Search for the cell housing the specified text and yield its [X, Y] center coordinate. 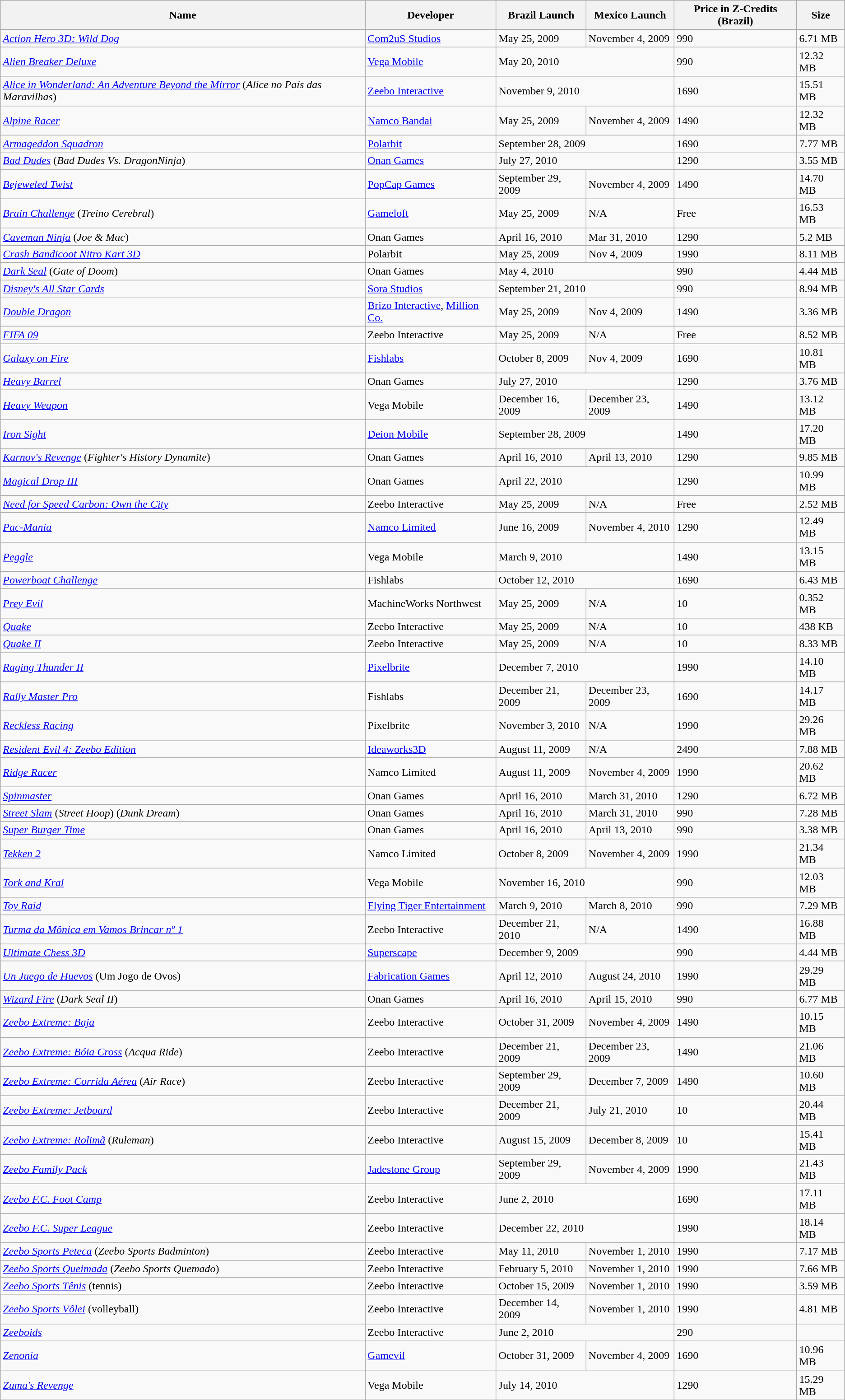
Zeebo Sports Peteca (Zeebo Sports Badminton) [183, 1251]
Wizard Fire (Dark Seal II) [183, 999]
December 22, 2010 [585, 1228]
April 22, 2010 [585, 481]
Zeeboids [183, 1332]
April 12, 2010 [541, 975]
20.62 MB [821, 772]
20.44 MB [821, 1111]
December 8, 2009 [630, 1140]
12.03 MB [821, 882]
Caveman Ninja (Joe & Mac) [183, 237]
Superscape [431, 952]
Zeebo Extreme: Corrida Aérea (Air Race) [183, 1081]
438 KB [821, 626]
Flying Tiger Entertainment [431, 906]
Brain Challenge (Treino Cerebral) [183, 213]
November 16, 2010 [585, 882]
Double Dragon [183, 312]
July 14, 2010 [585, 1385]
7.28 MB [821, 813]
Galaxy on Fire [183, 359]
November 3, 2010 [541, 726]
Zeebo F.C. Super League [183, 1228]
Name [183, 15]
3.59 MB [821, 1286]
Zenonia [183, 1356]
Peggle [183, 556]
July 21, 2010 [630, 1111]
October 15, 2009 [541, 1286]
June 16, 2009 [541, 527]
Reckless Racing [183, 726]
Heavy Barrel [183, 382]
7.77 MB [821, 144]
9.85 MB [821, 457]
Gamevil [431, 1356]
8.52 MB [821, 335]
Jadestone Group [431, 1170]
Quake [183, 626]
Iron Sight [183, 434]
290 [736, 1332]
7.17 MB [821, 1251]
Bad Dudes (Bad Dudes Vs. DragonNinja) [183, 161]
December 21, 2010 [541, 929]
4.81 MB [821, 1309]
August 24, 2010 [630, 975]
Zeebo Extreme: Bóia Cross (Acqua Ride) [183, 1051]
Mar 31, 2010 [630, 237]
10.15 MB [821, 1022]
August 15, 2009 [541, 1140]
Ultimate Chess 3D [183, 952]
Size [821, 15]
Raging Thunder II [183, 667]
Crash Bandicoot Nitro Kart 3D [183, 254]
Turma da Mônica em Vamos Brincar nº 1 [183, 929]
Mexico Launch [630, 15]
December 7, 2009 [630, 1081]
Ideaworks3D [431, 749]
May 4, 2010 [585, 271]
15.51 MB [821, 91]
September 21, 2010 [585, 289]
Quake II [183, 644]
Disney's All Star Cards [183, 289]
3.36 MB [821, 312]
18.14 MB [821, 1228]
16.53 MB [821, 213]
15.29 MB [821, 1385]
May 20, 2010 [585, 61]
May 11, 2010 [541, 1251]
10.96 MB [821, 1356]
FIFA 09 [183, 335]
Gameloft [431, 213]
16.88 MB [821, 929]
Sora Studios [431, 289]
Zeebo F.C. Foot Camp [183, 1199]
7.66 MB [821, 1269]
Spinmaster [183, 796]
2490 [736, 749]
Zeebo Extreme: Jetboard [183, 1111]
Heavy Weapon [183, 405]
14.10 MB [821, 667]
15.41 MB [821, 1140]
March 8, 2010 [630, 906]
Karnov's Revenge (Fighter's History Dynamite) [183, 457]
14.17 MB [821, 696]
Price in Z-Credits (Brazil) [736, 15]
Armageddon Squadron [183, 144]
Zeebo Sports Tênis (tennis) [183, 1286]
2.52 MB [821, 504]
Zeebo Extreme: Baja [183, 1022]
10.81 MB [821, 359]
6.71 MB [821, 38]
Prey Evil [183, 603]
Dark Seal (Gate of Doom) [183, 271]
Deion Mobile [431, 434]
12.49 MB [821, 527]
Developer [431, 15]
Need for Speed Carbon: Own the City [183, 504]
April 15, 2010 [630, 999]
Pac-Mania [183, 527]
21.06 MB [821, 1051]
8.33 MB [821, 644]
6.43 MB [821, 580]
Action Hero 3D: Wild Dog [183, 38]
December 9, 2009 [585, 952]
Super Burger Time [183, 830]
November 9, 2010 [585, 91]
Zuma's Revenge [183, 1385]
Alpine Racer [183, 120]
21.43 MB [821, 1170]
21.34 MB [821, 854]
8.11 MB [821, 254]
7.29 MB [821, 906]
10.99 MB [821, 481]
Powerboat Challenge [183, 580]
Tork and Kral [183, 882]
Brazil Launch [541, 15]
13.12 MB [821, 405]
Alien Breaker Deluxe [183, 61]
8.94 MB [821, 289]
Magical Drop III [183, 481]
6.72 MB [821, 796]
7.88 MB [821, 749]
Un Juego de Huevos (Um Jogo de Ovos) [183, 975]
3.38 MB [821, 830]
Rally Master Pro [183, 696]
Com2uS Studios [431, 38]
Alice in Wonderland: An Adventure Beyond the Mirror (Alice no País das Maravilhas) [183, 91]
5.2 MB [821, 237]
November 4, 2010 [630, 527]
MachineWorks Northwest [431, 603]
29.29 MB [821, 975]
Brizo Interactive, Million Co. [431, 312]
13.15 MB [821, 556]
Ridge Racer [183, 772]
29.26 MB [821, 726]
Resident Evil 4: Zeebo Edition [183, 749]
Toy Raid [183, 906]
6.77 MB [821, 999]
Zeebo Sports Queimada (Zeebo Sports Quemado) [183, 1269]
Zeebo Family Pack [183, 1170]
December 16, 2009 [541, 405]
3.55 MB [821, 161]
0.352 MB [821, 603]
Tekken 2 [183, 854]
Zeebo Extreme: Rolimã (Ruleman) [183, 1140]
December 14, 2009 [541, 1309]
14.70 MB [821, 184]
Fabrication Games [431, 975]
October 12, 2010 [585, 580]
December 7, 2010 [585, 667]
February 5, 2010 [541, 1269]
Namco Bandai [431, 120]
Street Slam (Street Hoop) (Dunk Dream) [183, 813]
17.11 MB [821, 1199]
10.60 MB [821, 1081]
Zeebo Sports Vôlei (volleyball) [183, 1309]
PopCap Games [431, 184]
17.20 MB [821, 434]
3.76 MB [821, 382]
Bejeweled Twist [183, 184]
